Provide the [x, y] coordinate of the cell's center where the given text is located.  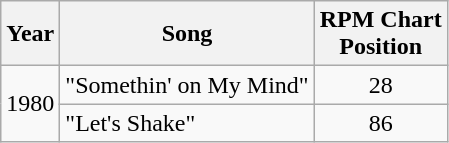
Year [30, 34]
Song [187, 34]
86 [380, 123]
"Somethin' on My Mind" [187, 85]
RPM Chart Position [380, 34]
"Let's Shake" [187, 123]
28 [380, 85]
1980 [30, 104]
